For the text-containing cell, return its midpoint in (x, y) coordinate format. 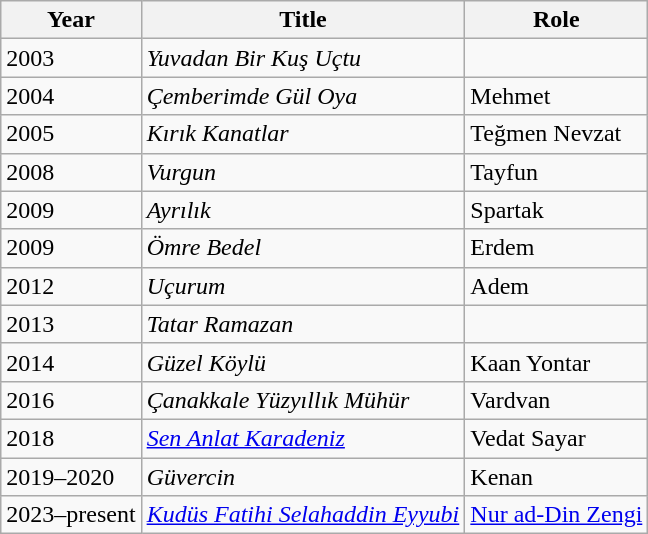
Ömre Bedel (303, 248)
Sen Anlat Karadeniz (303, 438)
Year (71, 20)
2004 (71, 96)
Role (556, 20)
Vardvan (556, 400)
Mehmet (556, 96)
Spartak (556, 210)
Yuvadan Bir Kuş Uçtu (303, 58)
2023–present (71, 515)
Çanakkale Yüzyıllık Mühür (303, 400)
Tatar Ramazan (303, 324)
2005 (71, 134)
Nur ad-Din Zengi (556, 515)
Adem (556, 286)
Güzel Köylü (303, 362)
Çemberimde Gül Oya (303, 96)
Kaan Yontar (556, 362)
Kırık Kanatlar (303, 134)
2014 (71, 362)
Vurgun (303, 172)
2016 (71, 400)
Teğmen Nevzat (556, 134)
Vedat Sayar (556, 438)
Ayrılık (303, 210)
Kudüs Fatihi Selahaddin Eyyubi (303, 515)
2008 (71, 172)
Erdem (556, 248)
Tayfun (556, 172)
Güvercin (303, 477)
Title (303, 20)
2019–2020 (71, 477)
2018 (71, 438)
2003 (71, 58)
2013 (71, 324)
Uçurum (303, 286)
Kenan (556, 477)
2012 (71, 286)
